Return the [X, Y] coordinate for the center point of the cell that contains the specified text.  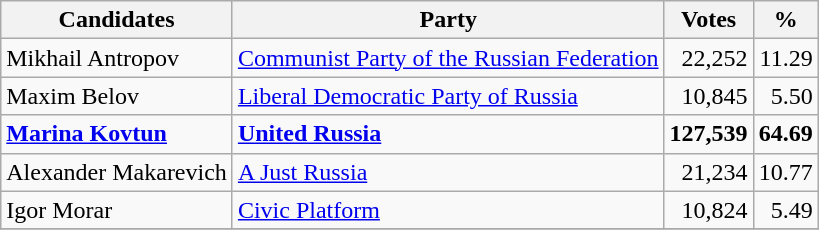
5.50 [786, 96]
Mikhail Antropov [117, 58]
10,824 [708, 210]
10.77 [786, 172]
64.69 [786, 134]
Votes [708, 20]
5.49 [786, 210]
Party [448, 20]
Maxim Belov [117, 96]
Civic Platform [448, 210]
11.29 [786, 58]
Candidates [117, 20]
Alexander Makarevich [117, 172]
Igor Morar [117, 210]
22,252 [708, 58]
127,539 [708, 134]
Liberal Democratic Party of Russia [448, 96]
United Russia [448, 134]
Marina Kovtun [117, 134]
% [786, 20]
21,234 [708, 172]
A Just Russia [448, 172]
Communist Party of the Russian Federation [448, 58]
10,845 [708, 96]
